Capture the cell that displays the provided text and extract its [x, y] central coordinate. 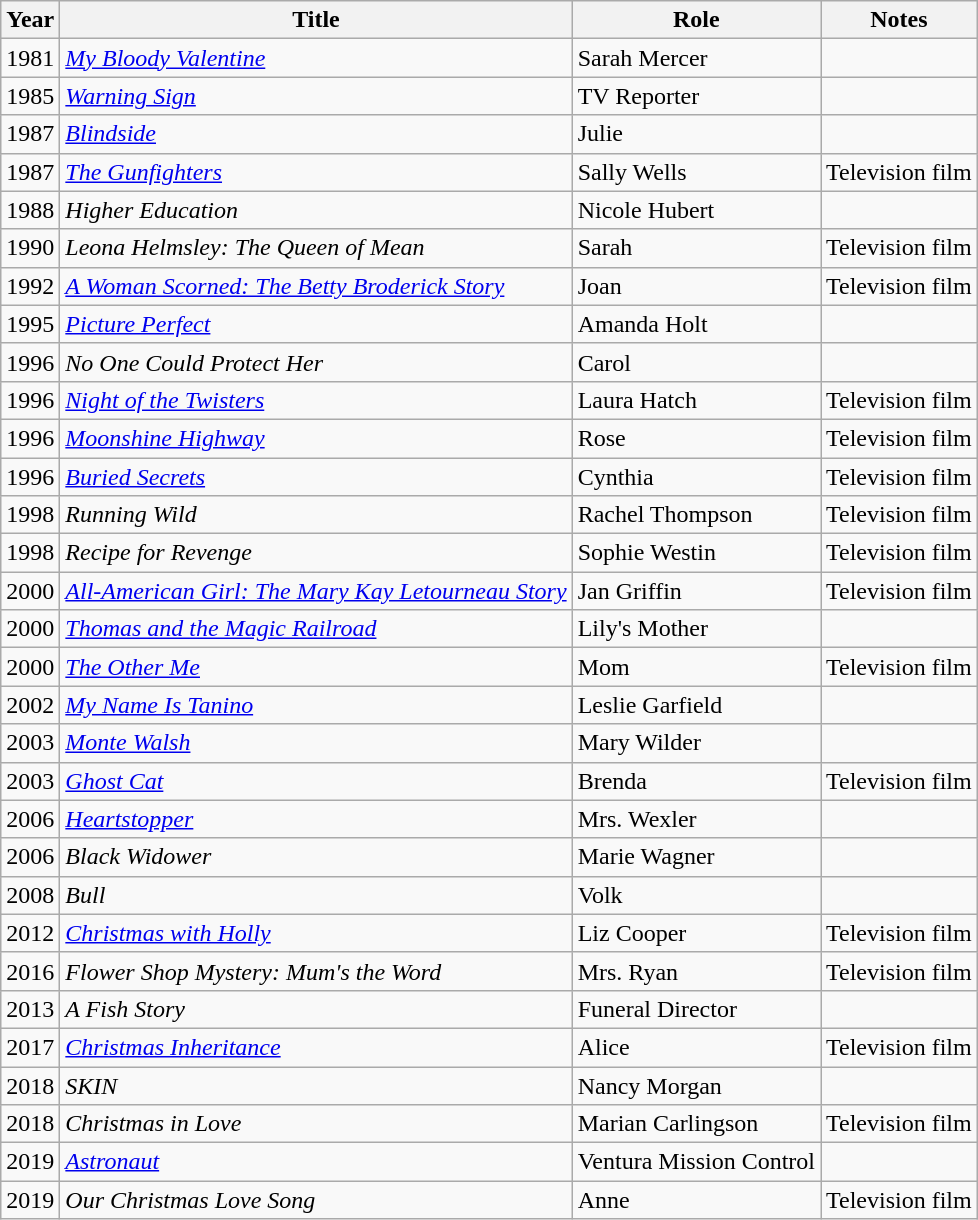
Christmas with Holly [316, 933]
Monte Walsh [316, 743]
Running Wild [316, 515]
My Bloody Valentine [316, 58]
Volk [696, 895]
Amanda Holt [696, 324]
Recipe for Revenge [316, 553]
Astronaut [316, 1162]
Picture Perfect [316, 324]
Heartstopper [316, 819]
Jan Griffin [696, 591]
Black Widower [316, 857]
Rose [696, 438]
Higher Education [316, 210]
Alice [696, 1047]
Moonshine Highway [316, 438]
Buried Secrets [316, 477]
Nancy Morgan [696, 1085]
My Name Is Tanino [316, 705]
Mrs. Ryan [696, 971]
Blindside [316, 134]
Mary Wilder [696, 743]
Thomas and the Magic Railroad [316, 629]
No One Could Protect Her [316, 362]
2013 [30, 1009]
Title [316, 20]
Joan [696, 286]
Mrs. Wexler [696, 819]
Role [696, 20]
Marian Carlingson [696, 1124]
Christmas Inheritance [316, 1047]
Funeral Director [696, 1009]
1988 [30, 210]
Leslie Garfield [696, 705]
Mom [696, 667]
1985 [30, 96]
SKIN [316, 1085]
1981 [30, 58]
2016 [30, 971]
1990 [30, 248]
Marie Wagner [696, 857]
Nicole Hubert [696, 210]
Brenda [696, 781]
1995 [30, 324]
Ghost Cat [316, 781]
Sophie Westin [696, 553]
Night of the Twisters [316, 400]
Carol [696, 362]
Notes [900, 20]
The Other Me [316, 667]
Our Christmas Love Song [316, 1200]
Sally Wells [696, 172]
2012 [30, 933]
Rachel Thompson [696, 515]
Year [30, 20]
A Fish Story [316, 1009]
Anne [696, 1200]
Warning Sign [316, 96]
Bull [316, 895]
Sarah Mercer [696, 58]
Christmas in Love [316, 1124]
A Woman Scorned: The Betty Broderick Story [316, 286]
1992 [30, 286]
The Gunfighters [316, 172]
Lily's Mother [696, 629]
2008 [30, 895]
Leona Helmsley: The Queen of Mean [316, 248]
TV Reporter [696, 96]
Ventura Mission Control [696, 1162]
Flower Shop Mystery: Mum's the Word [316, 971]
Julie [696, 134]
2017 [30, 1047]
Sarah [696, 248]
All-American Girl: The Mary Kay Letourneau Story [316, 591]
2002 [30, 705]
Liz Cooper [696, 933]
Cynthia [696, 477]
Laura Hatch [696, 400]
